Detect which cell encompasses the target text, then output its (x, y) center coordinate. 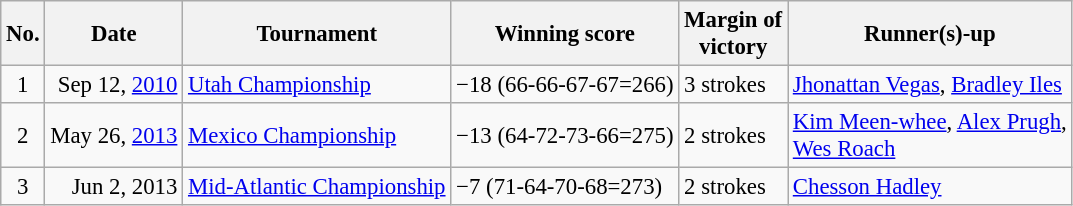
−7 (71-64-70-68=273) (565, 187)
Mid-Atlantic Championship (317, 187)
−13 (64-72-73-66=275) (565, 136)
Winning score (565, 34)
Sep 12, 2010 (114, 85)
Tournament (317, 34)
May 26, 2013 (114, 136)
3 (23, 187)
Margin ofvictory (734, 34)
Chesson Hadley (930, 187)
Runner(s)-up (930, 34)
Jhonattan Vegas, Bradley Iles (930, 85)
3 strokes (734, 85)
2 (23, 136)
−18 (66-66-67-67=266) (565, 85)
Date (114, 34)
1 (23, 85)
Utah Championship (317, 85)
Mexico Championship (317, 136)
Kim Meen-whee, Alex Prugh, Wes Roach (930, 136)
Jun 2, 2013 (114, 187)
No. (23, 34)
